Return [X, Y] of the center of cell containing provided text 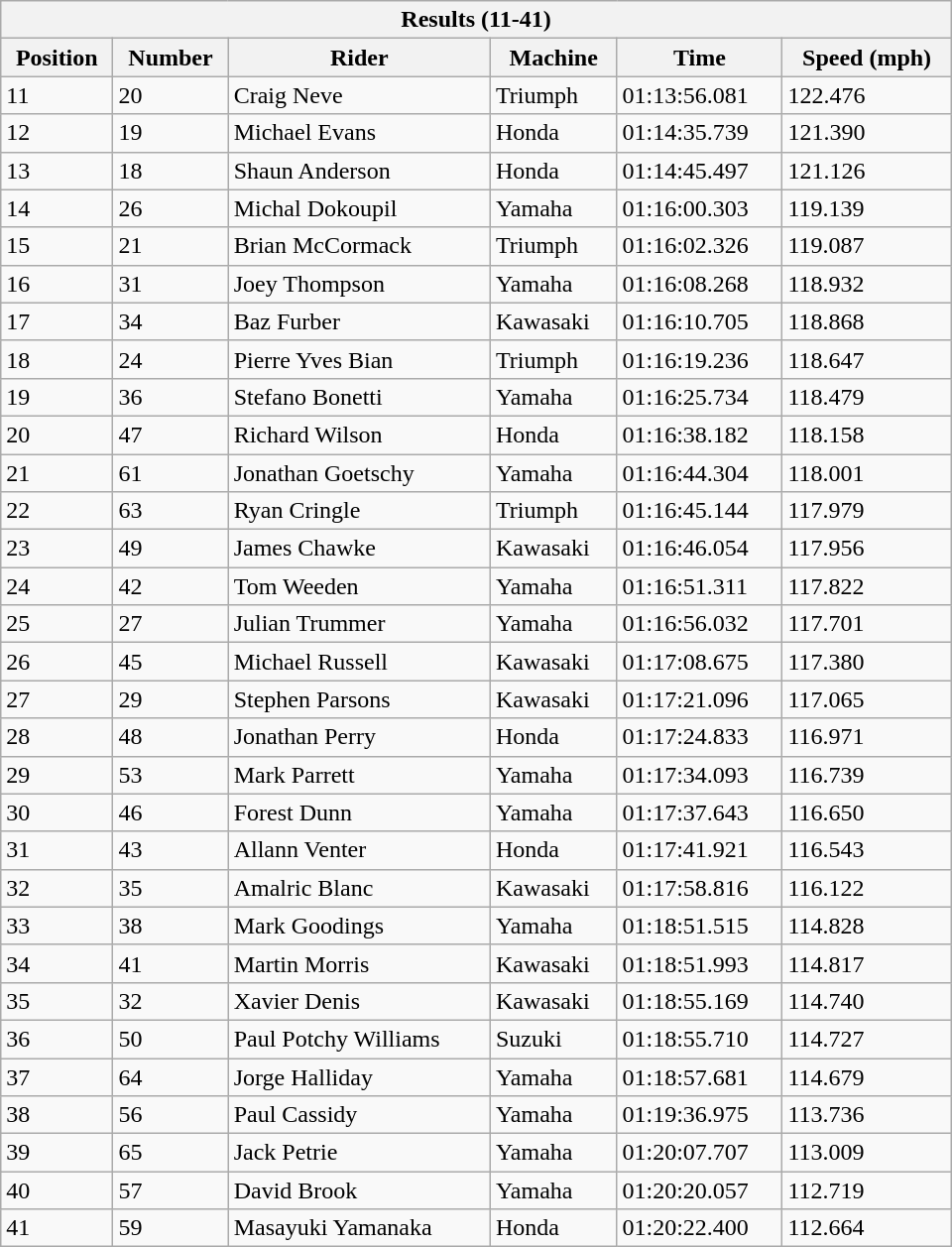
Martin Morris [359, 963]
Jorge Halliday [359, 1076]
117.065 [867, 699]
118.868 [867, 321]
56 [171, 1115]
65 [171, 1153]
Joey Thompson [359, 284]
117.822 [867, 586]
112.664 [867, 1228]
Michal Dokoupil [359, 208]
119.139 [867, 208]
01:18:57.681 [700, 1076]
Results (11-41) [476, 20]
63 [171, 511]
01:16:02.326 [700, 246]
116.739 [867, 775]
Julian Trummer [359, 624]
Michael Russell [359, 662]
121.390 [867, 133]
Mark Goodings [359, 926]
Forest Dunn [359, 812]
Amalric Blanc [359, 888]
01:16:44.304 [700, 473]
121.126 [867, 171]
Richard Wilson [359, 435]
117.956 [867, 549]
01:16:25.734 [700, 397]
117.701 [867, 624]
Brian McCormack [359, 246]
16 [58, 284]
33 [58, 926]
116.122 [867, 888]
Number [171, 58]
49 [171, 549]
01:17:34.093 [700, 775]
12 [58, 133]
122.476 [867, 95]
37 [58, 1076]
01:17:41.921 [700, 850]
01:19:36.975 [700, 1115]
Stefano Bonetti [359, 397]
30 [58, 812]
01:17:37.643 [700, 812]
57 [171, 1190]
43 [171, 850]
28 [58, 737]
Paul Potchy Williams [359, 1039]
118.647 [867, 359]
Rider [359, 58]
59 [171, 1228]
113.736 [867, 1115]
01:18:51.993 [700, 963]
42 [171, 586]
01:18:51.515 [700, 926]
01:17:58.816 [700, 888]
Craig Neve [359, 95]
Jonathan Goetschy [359, 473]
01:20:20.057 [700, 1190]
114.679 [867, 1076]
113.009 [867, 1153]
Paul Cassidy [359, 1115]
22 [58, 511]
116.543 [867, 850]
01:14:35.739 [700, 133]
01:13:56.081 [700, 95]
01:16:10.705 [700, 321]
Jack Petrie [359, 1153]
01:18:55.169 [700, 1001]
114.828 [867, 926]
01:16:00.303 [700, 208]
119.087 [867, 246]
15 [58, 246]
61 [171, 473]
01:16:19.236 [700, 359]
Machine [553, 58]
David Brook [359, 1190]
Suzuki [553, 1039]
Speed (mph) [867, 58]
46 [171, 812]
Time [700, 58]
14 [58, 208]
114.727 [867, 1039]
01:16:38.182 [700, 435]
116.650 [867, 812]
23 [58, 549]
Allann Venter [359, 850]
Position [58, 58]
50 [171, 1039]
116.971 [867, 737]
01:16:45.144 [700, 511]
01:16:56.032 [700, 624]
118.932 [867, 284]
Tom Weeden [359, 586]
01:20:07.707 [700, 1153]
01:14:45.497 [700, 171]
Masayuki Yamanaka [359, 1228]
Ryan Cringle [359, 511]
25 [58, 624]
118.001 [867, 473]
64 [171, 1076]
Stephen Parsons [359, 699]
13 [58, 171]
James Chawke [359, 549]
118.479 [867, 397]
112.719 [867, 1190]
117.979 [867, 511]
01:16:08.268 [700, 284]
01:17:21.096 [700, 699]
17 [58, 321]
Michael Evans [359, 133]
Jonathan Perry [359, 737]
Mark Parrett [359, 775]
01:20:22.400 [700, 1228]
01:16:46.054 [700, 549]
11 [58, 95]
48 [171, 737]
01:17:24.833 [700, 737]
Shaun Anderson [359, 171]
01:18:55.710 [700, 1039]
Baz Furber [359, 321]
01:16:51.311 [700, 586]
45 [171, 662]
53 [171, 775]
39 [58, 1153]
Pierre Yves Bian [359, 359]
118.158 [867, 435]
114.740 [867, 1001]
114.817 [867, 963]
47 [171, 435]
117.380 [867, 662]
Xavier Denis [359, 1001]
01:17:08.675 [700, 662]
40 [58, 1190]
